Search for the cell housing the specified text and yield its [x, y] center coordinate. 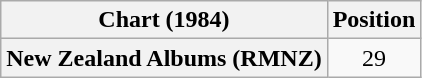
Chart (1984) [164, 20]
29 [374, 58]
Position [374, 20]
New Zealand Albums (RMNZ) [164, 58]
